From the cell containing the given text, extract its center point as [X, Y] coordinate. 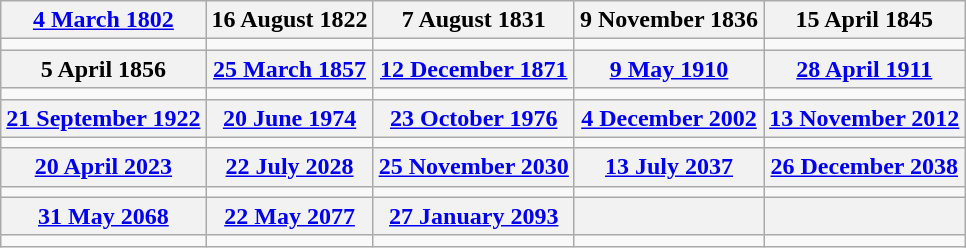
26 December 2038 [864, 167]
15 April 1845 [864, 20]
7 August 1831 [474, 20]
23 October 1976 [474, 118]
4 December 2002 [668, 118]
25 March 1857 [290, 69]
20 June 1974 [290, 118]
20 April 2023 [104, 167]
13 July 2037 [668, 167]
21 September 1922 [104, 118]
28 April 1911 [864, 69]
12 December 1871 [474, 69]
22 July 2028 [290, 167]
16 August 1822 [290, 20]
13 November 2012 [864, 118]
5 April 1856 [104, 69]
22 May 2077 [290, 216]
25 November 2030 [474, 167]
27 January 2093 [474, 216]
9 May 1910 [668, 69]
9 November 1836 [668, 20]
4 March 1802 [104, 20]
31 May 2068 [104, 216]
